Output the [X, Y] coordinate of the center of the cell containing the given text.  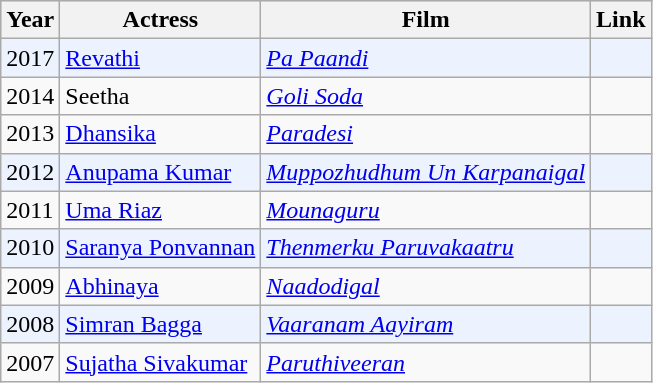
Uma Riaz [160, 210]
Dhansika [160, 134]
Sujatha Sivakumar [160, 362]
Simran Bagga [160, 324]
Muppozhudhum Un Karpanaigal [426, 172]
2011 [30, 210]
Mounaguru [426, 210]
Saranya Ponvannan [160, 248]
2007 [30, 362]
Year [30, 20]
Anupama Kumar [160, 172]
2014 [30, 96]
2010 [30, 248]
Seetha [160, 96]
Abhinaya [160, 286]
2017 [30, 58]
Film [426, 20]
2012 [30, 172]
2008 [30, 324]
Revathi [160, 58]
Paruthiveeran [426, 362]
Naadodigal [426, 286]
Vaaranam Aayiram [426, 324]
2009 [30, 286]
Thenmerku Paruvakaatru [426, 248]
Link [621, 20]
2013 [30, 134]
Actress [160, 20]
Goli Soda [426, 96]
Pa Paandi [426, 58]
Paradesi [426, 134]
